For the text-containing cell, return its midpoint in [x, y] coordinate format. 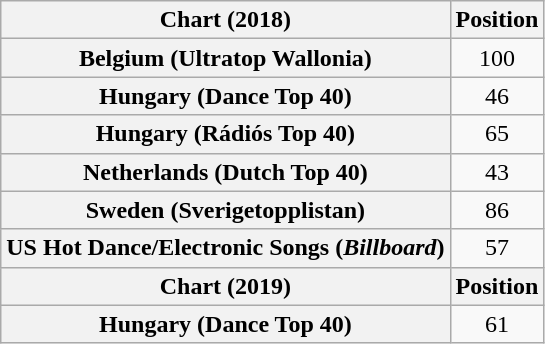
43 [497, 172]
57 [497, 248]
65 [497, 134]
Chart (2019) [226, 286]
46 [497, 96]
Sweden (Sverigetopplistan) [226, 210]
Belgium (Ultratop Wallonia) [226, 58]
100 [497, 58]
Netherlands (Dutch Top 40) [226, 172]
61 [497, 324]
86 [497, 210]
Chart (2018) [226, 20]
US Hot Dance/Electronic Songs (Billboard) [226, 248]
Hungary (Rádiós Top 40) [226, 134]
